Output the [x, y] coordinate of the center of the cell containing the given text.  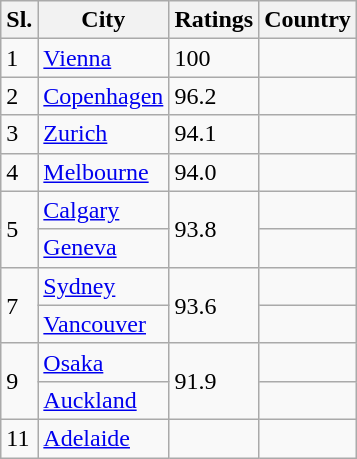
7 [20, 305]
93.8 [214, 229]
9 [20, 381]
Auckland [104, 400]
Sydney [104, 286]
Osaka [104, 362]
Country [308, 20]
91.9 [214, 381]
Sl. [20, 20]
96.2 [214, 96]
5 [20, 229]
4 [20, 172]
11 [20, 438]
94.1 [214, 134]
1 [20, 58]
Adelaide [104, 438]
Vancouver [104, 324]
Zurich [104, 134]
94.0 [214, 172]
Melbourne [104, 172]
Ratings [214, 20]
Calgary [104, 210]
City [104, 20]
93.6 [214, 305]
Copenhagen [104, 96]
2 [20, 96]
3 [20, 134]
100 [214, 58]
Geneva [104, 248]
Vienna [104, 58]
